Extract the (X, Y) coordinate from the center of the cell holding the provided text.  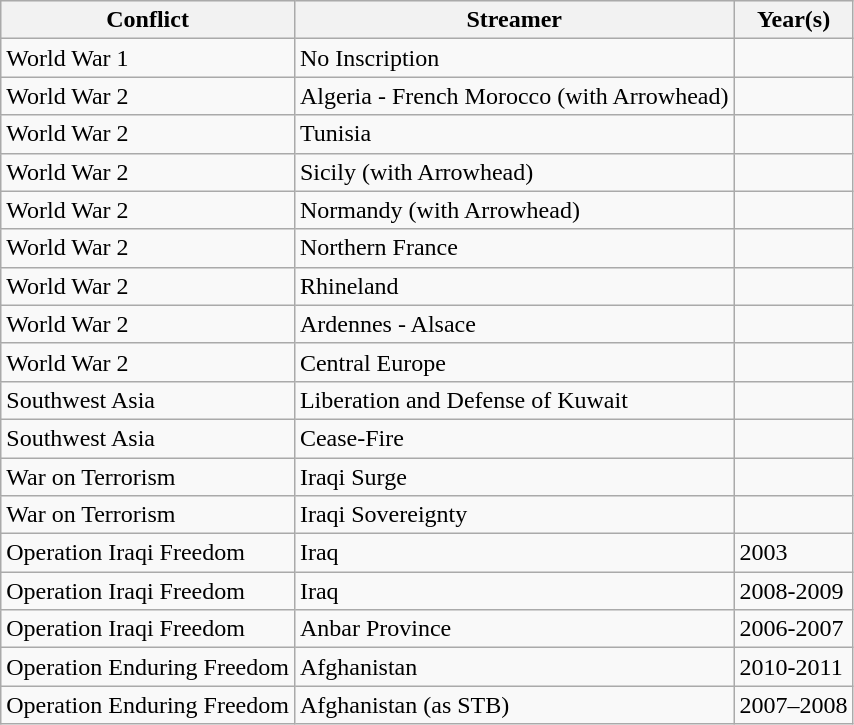
Liberation and Defense of Kuwait (514, 400)
Algeria - French Morocco (with Arrowhead) (514, 96)
2006-2007 (794, 629)
Rhineland (514, 286)
Central Europe (514, 362)
Iraqi Surge (514, 477)
Ardennes - Alsace (514, 324)
Northern France (514, 248)
Afghanistan (as STB) (514, 705)
Cease-Fire (514, 438)
No Inscription (514, 58)
Iraqi Sovereignty (514, 515)
2010-2011 (794, 667)
Sicily (with Arrowhead) (514, 172)
Tunisia (514, 134)
Normandy (with Arrowhead) (514, 210)
Streamer (514, 20)
Anbar Province (514, 629)
Conflict (148, 20)
World War 1 (148, 58)
2003 (794, 553)
2008-2009 (794, 591)
Year(s) (794, 20)
2007–2008 (794, 705)
Afghanistan (514, 667)
